From the cell containing the given text, extract its center point as (X, Y) coordinate. 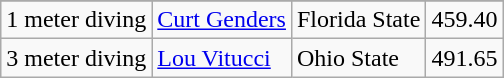
1 meter diving (76, 20)
Lou Vitucci (222, 58)
459.40 (464, 20)
Curt Genders (222, 20)
491.65 (464, 58)
3 meter diving (76, 58)
Florida State (358, 20)
Ohio State (358, 58)
